From the cell containing the given text, extract its center point as [x, y] coordinate. 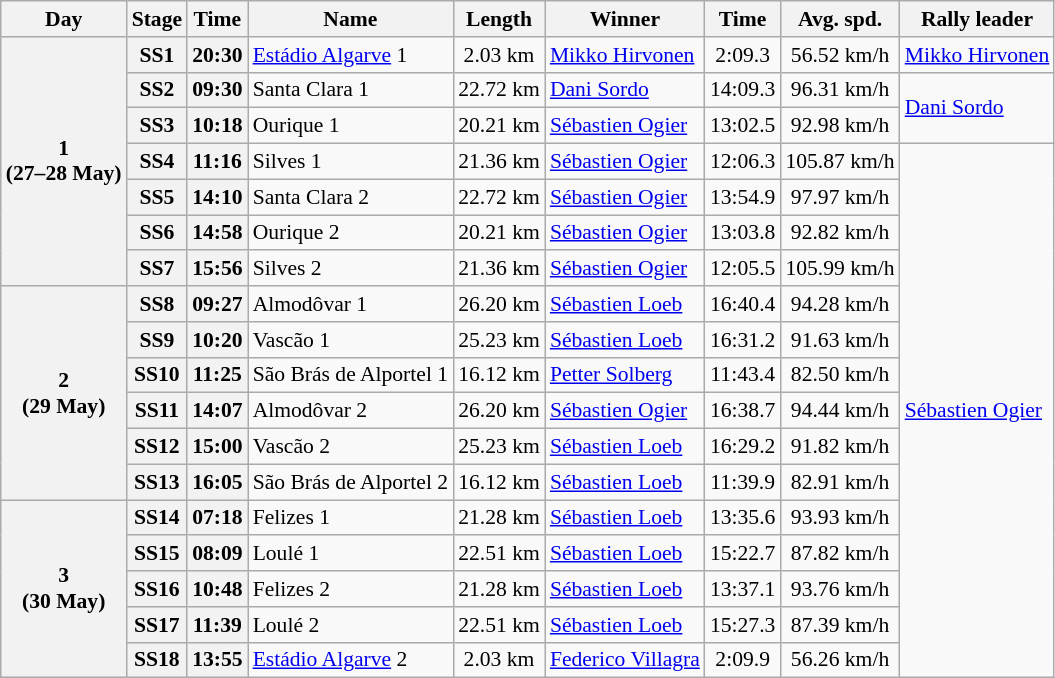
SS18 [157, 660]
93.93 km/h [840, 518]
Silves 1 [351, 162]
SS12 [157, 447]
14:09.3 [742, 90]
16:05 [217, 482]
SS3 [157, 126]
2(29 May) [64, 393]
Santa Clara 2 [351, 197]
Rally leader [978, 19]
SS6 [157, 233]
11:16 [217, 162]
Petter Solberg [625, 375]
Almodôvar 1 [351, 304]
Winner [625, 19]
93.76 km/h [840, 589]
2:09.3 [742, 55]
13:02.5 [742, 126]
91.82 km/h [840, 447]
São Brás de Alportel 2 [351, 482]
11:39.9 [742, 482]
SS13 [157, 482]
16:40.4 [742, 304]
11:43.4 [742, 375]
Santa Clara 1 [351, 90]
Stage [157, 19]
Length [499, 19]
SS17 [157, 625]
14:10 [217, 197]
12:06.3 [742, 162]
Ourique 1 [351, 126]
Federico Villagra [625, 660]
10:20 [217, 340]
15:56 [217, 269]
56.52 km/h [840, 55]
10:48 [217, 589]
SS10 [157, 375]
Silves 2 [351, 269]
13:03.8 [742, 233]
87.82 km/h [840, 554]
15:27.3 [742, 625]
11:39 [217, 625]
82.91 km/h [840, 482]
Estádio Algarve 1 [351, 55]
13:37.1 [742, 589]
97.97 km/h [840, 197]
15:22.7 [742, 554]
105.99 km/h [840, 269]
Name [351, 19]
20:30 [217, 55]
92.82 km/h [840, 233]
2:09.9 [742, 660]
16:31.2 [742, 340]
SS1 [157, 55]
105.87 km/h [840, 162]
Felizes 2 [351, 589]
Day [64, 19]
13:35.6 [742, 518]
1(27–28 May) [64, 162]
94.28 km/h [840, 304]
SS9 [157, 340]
13:54.9 [742, 197]
96.31 km/h [840, 90]
94.44 km/h [840, 411]
87.39 km/h [840, 625]
56.26 km/h [840, 660]
SS8 [157, 304]
92.98 km/h [840, 126]
Estádio Algarve 2 [351, 660]
São Brás de Alportel 1 [351, 375]
09:30 [217, 90]
11:25 [217, 375]
82.50 km/h [840, 375]
10:18 [217, 126]
15:00 [217, 447]
Vascão 1 [351, 340]
Loulé 1 [351, 554]
SS4 [157, 162]
12:05.5 [742, 269]
SS2 [157, 90]
SS16 [157, 589]
SS7 [157, 269]
14:07 [217, 411]
Loulé 2 [351, 625]
Avg. spd. [840, 19]
08:09 [217, 554]
16:29.2 [742, 447]
16:38.7 [742, 411]
3(30 May) [64, 589]
SS11 [157, 411]
Vascão 2 [351, 447]
SS5 [157, 197]
SS15 [157, 554]
91.63 km/h [840, 340]
Felizes 1 [351, 518]
07:18 [217, 518]
Almodôvar 2 [351, 411]
13:55 [217, 660]
SS14 [157, 518]
14:58 [217, 233]
Ourique 2 [351, 233]
09:27 [217, 304]
